Determine the [X, Y] coordinate at the center of the cell enclosing the given text.  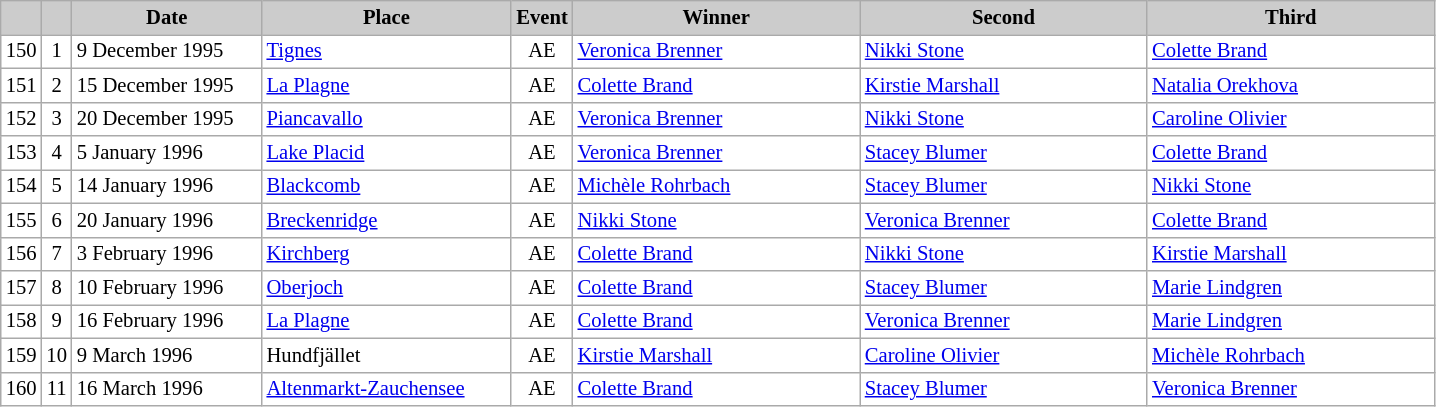
9 December 1995 [167, 51]
10 February 1996 [167, 287]
153 [22, 153]
157 [22, 287]
Natalia Orekhova [1290, 85]
Altenmarkt-Zauchensee [387, 389]
Place [387, 17]
Blackcomb [387, 186]
4 [56, 153]
11 [56, 389]
150 [22, 51]
152 [22, 119]
151 [22, 85]
3 February 1996 [167, 254]
Second [1004, 17]
160 [22, 389]
156 [22, 254]
1 [56, 51]
15 December 1995 [167, 85]
154 [22, 186]
Event [542, 17]
Winner [716, 17]
9 [56, 321]
Oberjoch [387, 287]
158 [22, 321]
7 [56, 254]
16 February 1996 [167, 321]
Tignes [387, 51]
10 [56, 355]
6 [56, 220]
3 [56, 119]
9 March 1996 [167, 355]
14 January 1996 [167, 186]
5 [56, 186]
Lake Placid [387, 153]
20 December 1995 [167, 119]
5 January 1996 [167, 153]
2 [56, 85]
Hundfjället [387, 355]
Kirchberg [387, 254]
155 [22, 220]
Piancavallo [387, 119]
159 [22, 355]
16 March 1996 [167, 389]
8 [56, 287]
Third [1290, 17]
Date [167, 17]
Breckenridge [387, 220]
20 January 1996 [167, 220]
